Return (X, Y) of the center of cell containing provided text 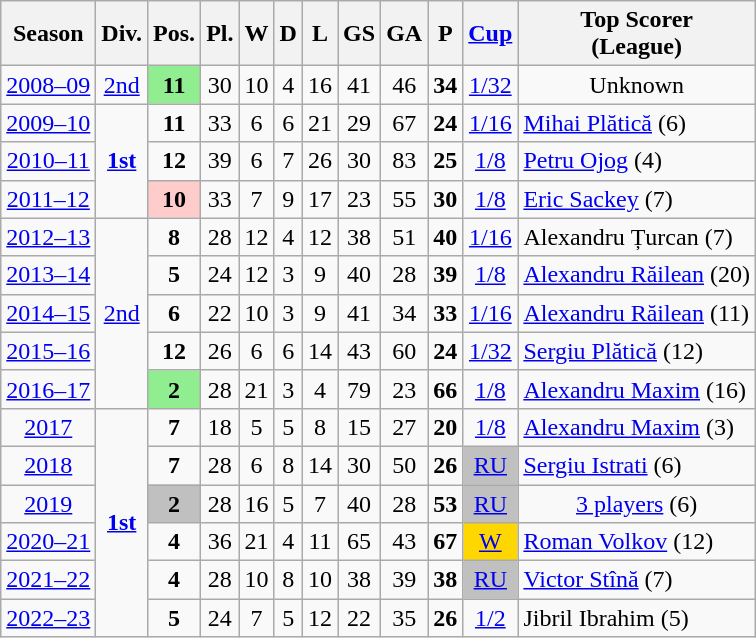
Mihai Plătică (6) (637, 123)
Alexandru Răilean (20) (637, 275)
Jibril Ibrahim (5) (637, 618)
GS (360, 34)
2008–09 (48, 85)
Pl. (220, 34)
Alexandru Maxim (16) (637, 389)
18 (220, 427)
36 (220, 542)
Alexandru Țurcan (7) (637, 237)
66 (446, 389)
Unknown (637, 85)
Sergiu Plătică (12) (637, 351)
20 (446, 427)
55 (404, 199)
2022–23 (48, 618)
L (320, 34)
2014–15 (48, 313)
50 (404, 465)
Victor Stînă (7) (637, 580)
D (288, 34)
2009–10 (48, 123)
2018 (48, 465)
Roman Volkov (12) (637, 542)
2020–21 (48, 542)
2013–14 (48, 275)
Pos. (174, 34)
25 (446, 161)
60 (404, 351)
Div. (122, 34)
Alexandru Răilean (11) (637, 313)
46 (404, 85)
2011–12 (48, 199)
29 (360, 123)
83 (404, 161)
Alexandru Maxim (3) (637, 427)
P (446, 34)
GA (404, 34)
2012–13 (48, 237)
35 (404, 618)
2015–16 (48, 351)
15 (360, 427)
79 (360, 389)
Eric Sackey (7) (637, 199)
1/2 (490, 618)
2010–11 (48, 161)
3 players (6) (637, 503)
51 (404, 237)
2021–22 (48, 580)
2017 (48, 427)
65 (360, 542)
Top Scorer (League) (637, 34)
Season (48, 34)
53 (446, 503)
27 (404, 427)
Sergiu Istrati (6) (637, 465)
17 (320, 199)
2019 (48, 503)
Cup (490, 34)
2016–17 (48, 389)
Petru Ojog (4) (637, 161)
